Capture the cell that displays the provided text and extract its [X, Y] central coordinate. 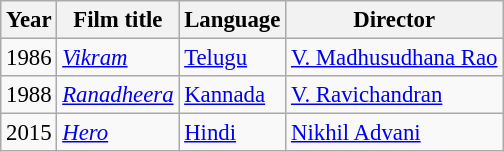
Ranadheera [118, 95]
1988 [29, 95]
V. Madhusudhana Rao [394, 58]
Language [232, 20]
Nikhil Advani [394, 133]
Hindi [232, 133]
1986 [29, 58]
2015 [29, 133]
V. Ravichandran [394, 95]
Hero [118, 133]
Film title [118, 20]
Director [394, 20]
Vikram [118, 58]
Telugu [232, 58]
Year [29, 20]
Kannada [232, 95]
